For the text-containing cell, return its midpoint in (x, y) coordinate format. 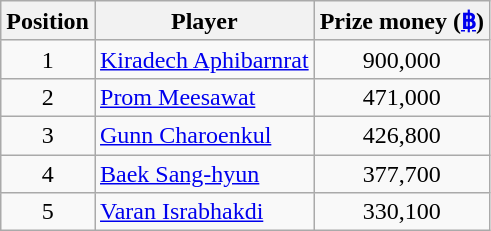
900,000 (402, 59)
Gunn Charoenkul (204, 135)
Player (204, 21)
Position (48, 21)
Kiradech Aphibarnrat (204, 59)
426,800 (402, 135)
5 (48, 212)
3 (48, 135)
4 (48, 173)
377,700 (402, 173)
330,100 (402, 212)
2 (48, 97)
Prom Meesawat (204, 97)
Baek Sang-hyun (204, 173)
Prize money (฿) (402, 21)
471,000 (402, 97)
1 (48, 59)
Varan Israbhakdi (204, 212)
